Provide the [x, y] coordinate of the cell's center where the given text is located.  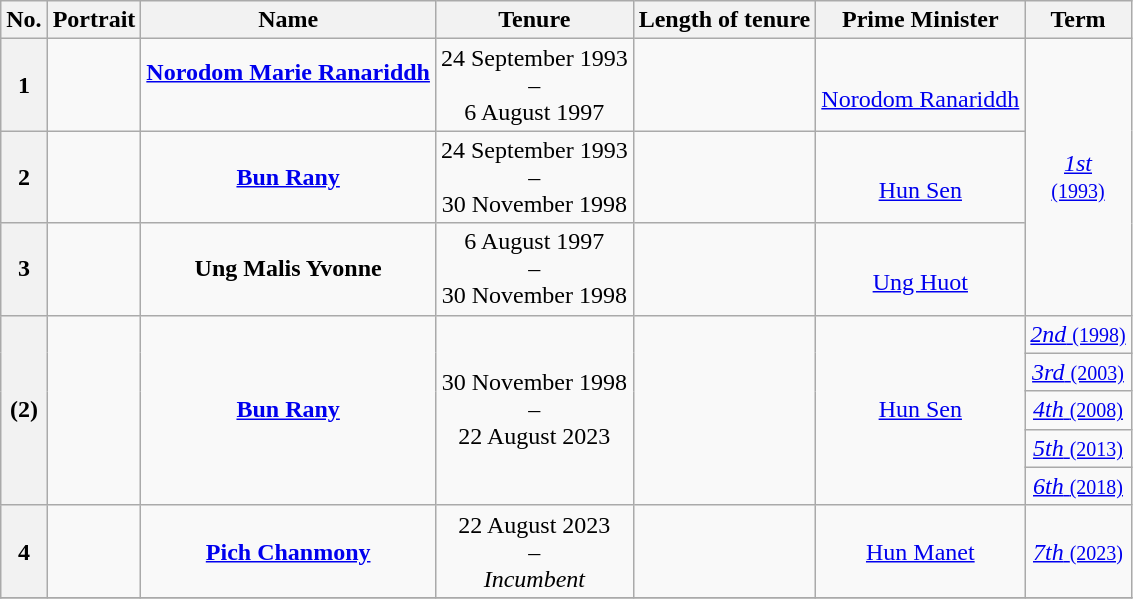
Norodom Marie Ranariddh [288, 85]
3 [24, 269]
6 August 1997–30 November 1998 [534, 269]
Ung Huot [920, 269]
22 August 2023–Incumbent [534, 551]
No. [24, 20]
1 [24, 85]
(2) [24, 410]
Ung Malis Yvonne [288, 269]
Portrait [94, 20]
24 September 1993–6 August 1997 [534, 85]
1st(1993) [1078, 177]
24 September 1993–30 November 1998 [534, 177]
3rd (2003) [1078, 372]
Prime Minister [920, 20]
2 [24, 177]
Length of tenure [724, 20]
Pich Chanmony [288, 551]
30 November 1998–22 August 2023 [534, 410]
Term [1078, 20]
Tenure [534, 20]
Norodom Ranariddh [920, 85]
Hun Manet [920, 551]
6th (2018) [1078, 486]
Name [288, 20]
4th (2008) [1078, 410]
2nd (1998) [1078, 334]
7th (2023) [1078, 551]
4 [24, 551]
5th (2013) [1078, 448]
